Scan for the cell matching the given text and deliver its [x, y] coordinate at center. 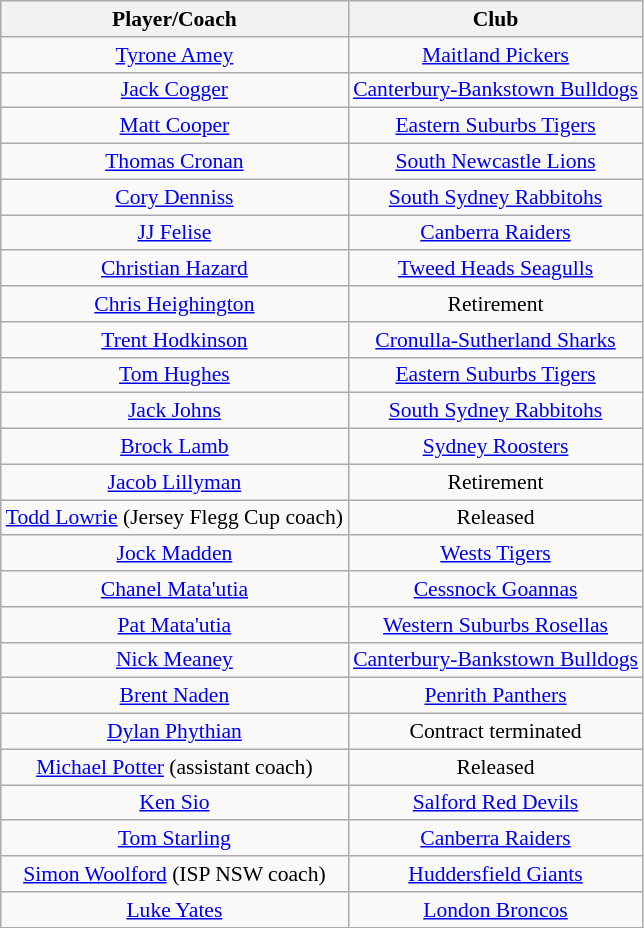
Tweed Heads Seagulls [496, 269]
Cory Denniss [174, 197]
Nick Meaney [174, 660]
Club [496, 19]
Brent Naden [174, 696]
Pat Mata'utia [174, 625]
South Newcastle Lions [496, 162]
Tom Hughes [174, 375]
Christian Hazard [174, 269]
Western Suburbs Rosellas [496, 625]
London Broncos [496, 910]
Chris Heighington [174, 304]
Contract terminated [496, 732]
Simon Woolford (ISP NSW coach) [174, 874]
Huddersfield Giants [496, 874]
Ken Sio [174, 803]
Jack Johns [174, 411]
Brock Lamb [174, 447]
Cronulla-Sutherland Sharks [496, 340]
Player/Coach [174, 19]
Salford Red Devils [496, 803]
Trent Hodkinson [174, 340]
Jack Cogger [174, 90]
Maitland Pickers [496, 55]
Cessnock Goannas [496, 589]
Todd Lowrie (Jersey Flegg Cup coach) [174, 518]
Michael Potter (assistant coach) [174, 767]
Chanel Mata'utia [174, 589]
Jacob Lillyman [174, 482]
Tyrone Amey [174, 55]
Thomas Cronan [174, 162]
Penrith Panthers [496, 696]
Luke Yates [174, 910]
Tom Starling [174, 839]
Sydney Roosters [496, 447]
Matt Cooper [174, 126]
Wests Tigers [496, 554]
Dylan Phythian [174, 732]
Jock Madden [174, 554]
JJ Felise [174, 233]
